Find where the given text appears and provide that cell's center as (X, Y) coordinate. 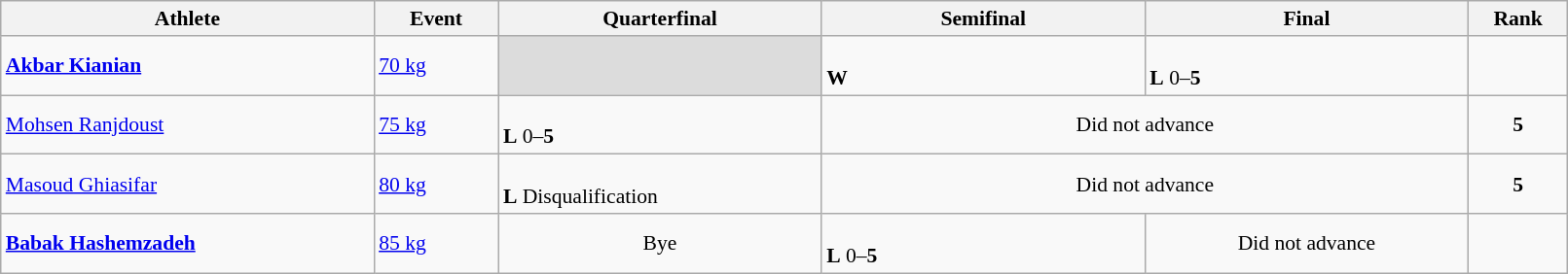
Babak Hashemzadeh (187, 243)
70 kg (436, 66)
85 kg (436, 243)
Bye (660, 243)
Rank (1518, 18)
Athlete (187, 18)
L Disqualification (660, 185)
Event (436, 18)
Mohsen Ranjdoust (187, 124)
W (983, 66)
Masoud Ghiasifar (187, 185)
Quarterfinal (660, 18)
80 kg (436, 185)
Akbar Kianian (187, 66)
75 kg (436, 124)
Semifinal (983, 18)
Final (1306, 18)
